Scan for the cell matching the given text and deliver its [X, Y] coordinate at center. 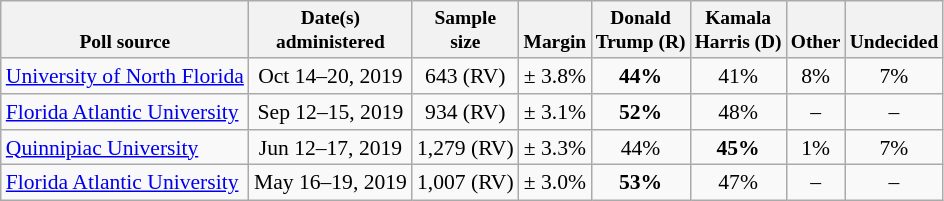
University of North Florida [125, 76]
Samplesize [466, 30]
± 3.0% [555, 183]
Other [816, 30]
± 3.3% [555, 148]
1% [816, 148]
45% [738, 148]
52% [640, 112]
643 (RV) [466, 76]
± 3.8% [555, 76]
1,279 (RV) [466, 148]
KamalaHarris (D) [738, 30]
47% [738, 183]
Quinnipiac University [125, 148]
Date(s)administered [330, 30]
Jun 12–17, 2019 [330, 148]
Margin [555, 30]
8% [816, 76]
May 16–19, 2019 [330, 183]
Sep 12–15, 2019 [330, 112]
41% [738, 76]
1,007 (RV) [466, 183]
± 3.1% [555, 112]
934 (RV) [466, 112]
Undecided [894, 30]
DonaldTrump (R) [640, 30]
Oct 14–20, 2019 [330, 76]
53% [640, 183]
48% [738, 112]
Poll source [125, 30]
